Provide the (X, Y) coordinate of the cell's center where the given text is located.  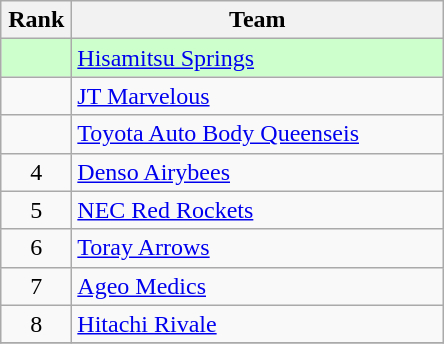
Team (258, 20)
Toray Arrows (258, 248)
Hitachi Rivale (258, 324)
JT Marvelous (258, 96)
Denso Airybees (258, 172)
6 (36, 248)
8 (36, 324)
Toyota Auto Body Queenseis (258, 134)
4 (36, 172)
5 (36, 210)
Ageo Medics (258, 286)
Rank (36, 20)
NEC Red Rockets (258, 210)
7 (36, 286)
Hisamitsu Springs (258, 58)
